For the text-containing cell, return its midpoint in (x, y) coordinate format. 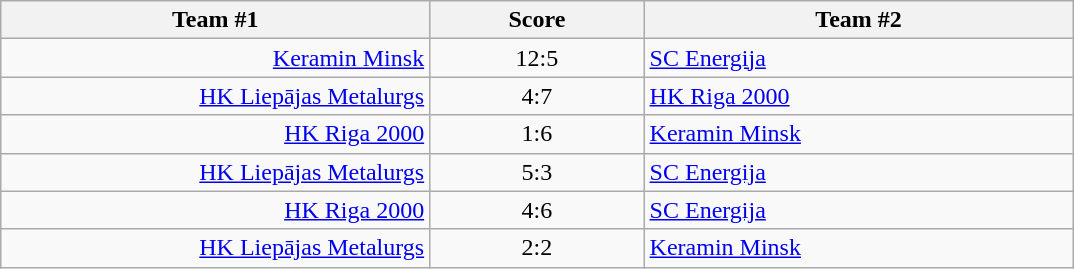
4:7 (537, 96)
2:2 (537, 248)
12:5 (537, 58)
Team #2 (858, 20)
Score (537, 20)
4:6 (537, 210)
Team #1 (216, 20)
5:3 (537, 172)
1:6 (537, 134)
